Search for the cell housing the specified text and yield its (X, Y) center coordinate. 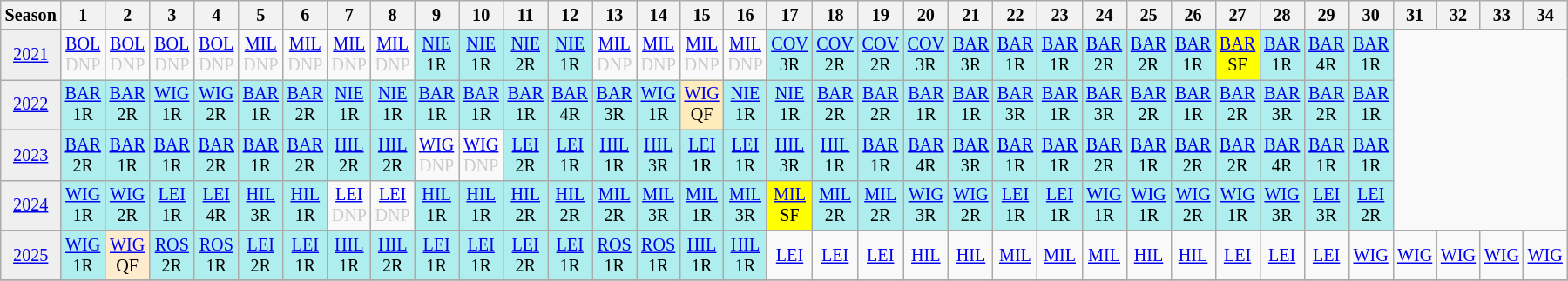
2021 (31, 55)
1 (84, 16)
14 (659, 16)
17 (789, 16)
28 (1282, 16)
Season (31, 16)
27 (1237, 16)
2025 (31, 256)
2 (127, 16)
LEI4R (216, 205)
MILSF (789, 205)
20 (926, 16)
ROS2R (172, 256)
9 (437, 16)
2022 (31, 105)
25 (1148, 16)
BARSF (1237, 55)
21 (970, 16)
LEI3R (1326, 205)
33 (1502, 16)
16 (746, 16)
8 (393, 16)
26 (1193, 16)
34 (1545, 16)
31 (1415, 16)
7 (349, 16)
23 (1059, 16)
10 (481, 16)
5 (261, 16)
12 (570, 16)
3 (172, 16)
6 (305, 16)
11 (526, 16)
15 (702, 16)
22 (1016, 16)
NIE2R (526, 55)
4 (216, 16)
32 (1458, 16)
30 (1371, 16)
19 (881, 16)
18 (835, 16)
2023 (31, 155)
24 (1105, 16)
MIL1R (702, 205)
13 (615, 16)
29 (1326, 16)
2024 (31, 205)
